Find where the given text appears and provide that cell's center as (X, Y) coordinate. 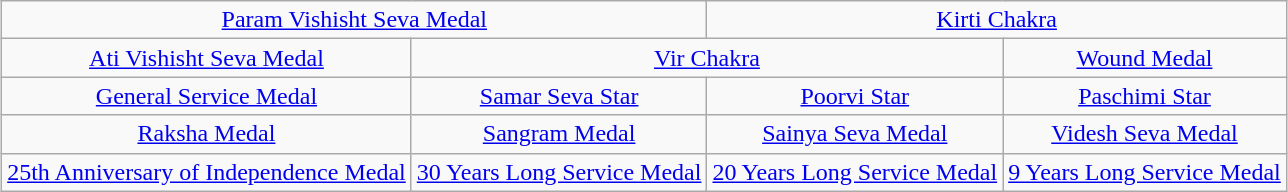
Kirti Chakra (996, 20)
Ati Vishisht Seva Medal (207, 58)
Sainya Seva Medal (855, 134)
Videsh Seva Medal (1145, 134)
20 Years Long Service Medal (855, 172)
Poorvi Star (855, 96)
Vir Chakra (706, 58)
Wound Medal (1145, 58)
General Service Medal (207, 96)
Samar Seva Star (559, 96)
25th Anniversary of Independence Medal (207, 172)
Sangram Medal (559, 134)
9 Years Long Service Medal (1145, 172)
Raksha Medal (207, 134)
30 Years Long Service Medal (559, 172)
Param Vishisht Seva Medal (354, 20)
Paschimi Star (1145, 96)
